Locate the cell with the specified text and output its [x, y] center coordinate. 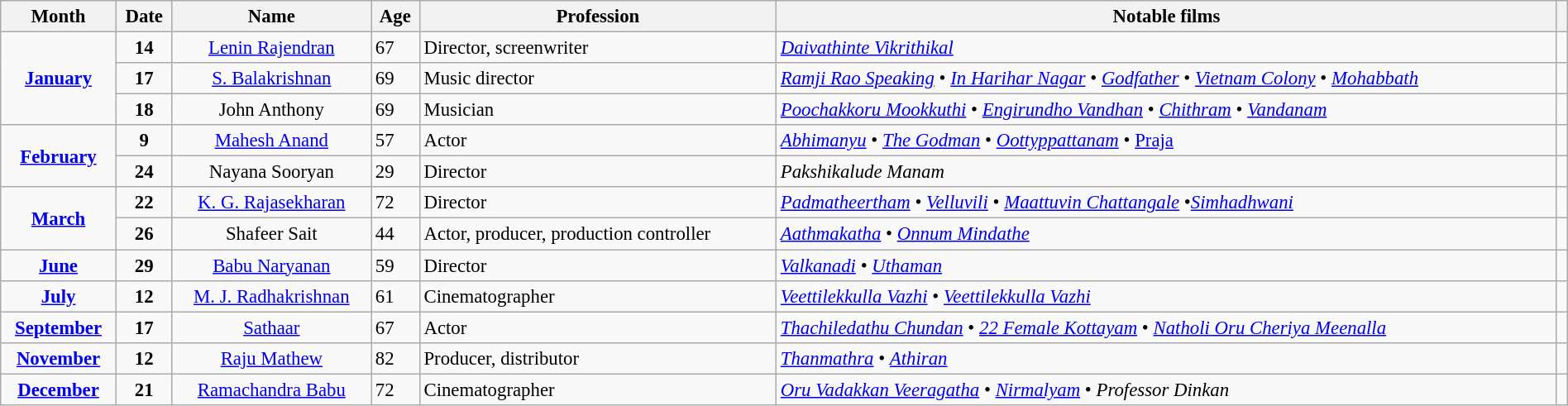
September [59, 327]
Raju Mathew [271, 358]
24 [144, 172]
Notable films [1167, 17]
John Anthony [271, 110]
Poochakkoru Mookkuthi • Engirundho Vandhan • Chithram • Vandanam [1167, 110]
82 [395, 358]
Valkanadi • Uthaman [1167, 265]
Music director [597, 79]
Lenin Rajendran [271, 48]
26 [144, 234]
14 [144, 48]
Aathmakatha • Onnum Mindathe [1167, 234]
Date [144, 17]
Nayana Sooryan [271, 172]
57 [395, 141]
Name [271, 17]
18 [144, 110]
Daivathinte Vikrithikal [1167, 48]
Pakshikalude Manam [1167, 172]
21 [144, 389]
February [59, 155]
Ramji Rao Speaking • In Harihar Nagar • Godfather • Vietnam Colony • Mohabbath [1167, 79]
Padmatheertham • Velluvili • Maattuvin Chattangale •Simhadhwani [1167, 203]
November [59, 358]
Musician [597, 110]
Abhimanyu • The Godman • Oottyppattanam • Praja [1167, 141]
Shafeer Sait [271, 234]
Babu Naryanan [271, 265]
Month [59, 17]
Sathaar [271, 327]
Thanmathra • Athiran [1167, 358]
Producer, distributor [597, 358]
January [59, 79]
March [59, 218]
Mahesh Anand [271, 141]
9 [144, 141]
Director, screenwriter [597, 48]
Age [395, 17]
59 [395, 265]
K. G. Rajasekharan [271, 203]
44 [395, 234]
Thachiledathu Chundan • 22 Female Kottayam • Natholi Oru Cheriya Meenalla [1167, 327]
Oru Vadakkan Veeragatha • Nirmalyam • Professor Dinkan [1167, 389]
Actor, producer, production controller [597, 234]
S. Balakrishnan [271, 79]
July [59, 296]
22 [144, 203]
61 [395, 296]
Veettilekkulla Vazhi • Veettilekkulla Vazhi [1167, 296]
December [59, 389]
M. J. Radhakrishnan [271, 296]
June [59, 265]
Profession [597, 17]
Ramachandra Babu [271, 389]
